Search for the cell housing the specified text and yield its (X, Y) center coordinate. 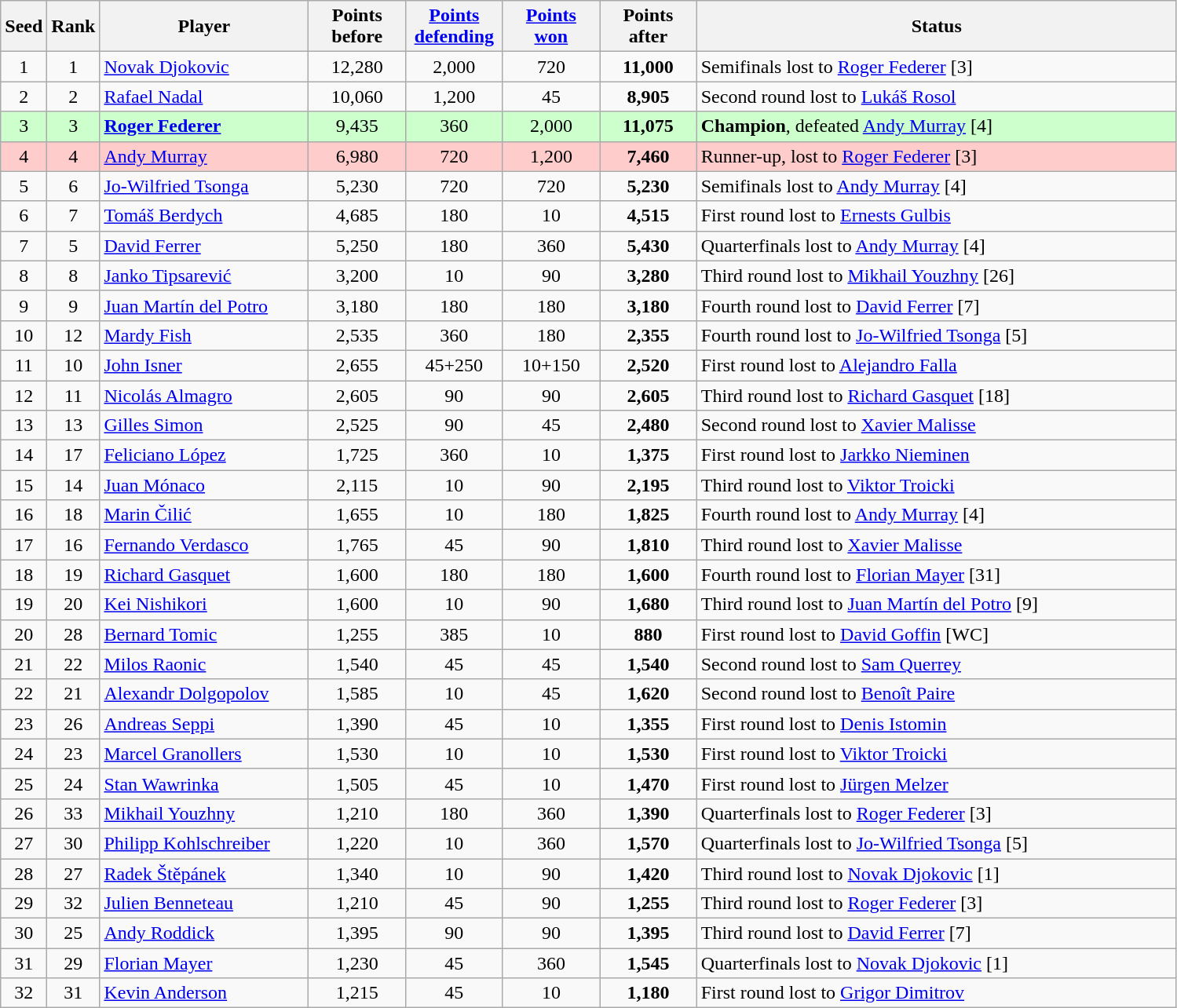
Points before (357, 27)
Second round lost to Xavier Malisse (936, 425)
1,215 (357, 993)
Richard Gasquet (204, 575)
1,340 (357, 874)
Bernard Tomic (204, 634)
7,460 (649, 156)
1,810 (649, 545)
1,620 (649, 694)
10,060 (357, 97)
Kei Nishikori (204, 604)
First round lost to Alejandro Falla (936, 365)
2,520 (649, 365)
33 (74, 813)
Novak Djokovic (204, 67)
David Ferrer (204, 246)
Fourth round lost to Florian Mayer [31] (936, 575)
11,075 (649, 126)
Runner-up, lost to Roger Federer [3] (936, 156)
Quarterfinals lost to Andy Murray [4] (936, 246)
Fourth round lost to David Ferrer [7] (936, 305)
Player (204, 27)
1,180 (649, 993)
1,765 (357, 545)
Gilles Simon (204, 425)
First round lost to Grigor Dimitrov (936, 993)
Quarterfinals lost to Novak Djokovic [1] (936, 963)
Third round lost to Viktor Troicki (936, 485)
Andreas Seppi (204, 724)
Feliciano López (204, 455)
Second round lost to Sam Querrey (936, 664)
Jo-Wilfried Tsonga (204, 186)
1,825 (649, 515)
Third round lost to Mikhail Youzhny [26] (936, 276)
9,435 (357, 126)
Quarterfinals lost to Roger Federer [3] (936, 813)
John Isner (204, 365)
Semifinals lost to Andy Murray [4] (936, 186)
Third round lost to David Ferrer [7] (936, 933)
880 (649, 634)
First round lost to Denis Istomin (936, 724)
4,685 (357, 216)
Philipp Kohlschreiber (204, 843)
Tomáš Berdych (204, 216)
Juan Martín del Potro (204, 305)
Points defending (455, 27)
Florian Mayer (204, 963)
1,725 (357, 455)
385 (455, 634)
2,195 (649, 485)
Points won (551, 27)
Mikhail Youzhny (204, 813)
First round lost to Ernests Gulbis (936, 216)
Third round lost to Richard Gasquet [18] (936, 395)
2,525 (357, 425)
Marcel Granollers (204, 754)
1,420 (649, 874)
1,570 (649, 843)
12,280 (357, 67)
2,115 (357, 485)
1,655 (357, 515)
Points after (649, 27)
2,535 (357, 335)
Milos Raonic (204, 664)
1,505 (357, 783)
Mardy Fish (204, 335)
Third round lost to Novak Djokovic [1] (936, 874)
5,250 (357, 246)
Radek Štěpánek (204, 874)
First round lost to Jürgen Melzer (936, 783)
10+150 (551, 365)
1,680 (649, 604)
Rank (74, 27)
1,470 (649, 783)
Semifinals lost to Roger Federer [3] (936, 67)
First round lost to Viktor Troicki (936, 754)
Third round lost to Roger Federer [3] (936, 904)
Third round lost to Juan Martín del Potro [9] (936, 604)
2,355 (649, 335)
Quarterfinals lost to Jo-Wilfried Tsonga [5] (936, 843)
Juan Mónaco (204, 485)
1,585 (357, 694)
1,375 (649, 455)
Stan Wawrinka (204, 783)
5,430 (649, 246)
11,000 (649, 67)
Second round lost to Lukáš Rosol (936, 97)
Fernando Verdasco (204, 545)
Champion, defeated Andy Murray [4] (936, 126)
Second round lost to Benoît Paire (936, 694)
Third round lost to Xavier Malisse (936, 545)
45+250 (455, 365)
Julien Benneteau (204, 904)
Fourth round lost to Jo-Wilfried Tsonga [5] (936, 335)
1,545 (649, 963)
2,655 (357, 365)
4,515 (649, 216)
Andy Roddick (204, 933)
15 (24, 485)
2,480 (649, 425)
Roger Federer (204, 126)
1,355 (649, 724)
8,905 (649, 97)
First round lost to Jarkko Nieminen (936, 455)
1,230 (357, 963)
Nicolás Almagro (204, 395)
Seed (24, 27)
Janko Tipsarević (204, 276)
First round lost to David Goffin [WC] (936, 634)
Status (936, 27)
Alexandr Dolgopolov (204, 694)
Andy Murray (204, 156)
Rafael Nadal (204, 97)
1,220 (357, 843)
Kevin Anderson (204, 993)
3,200 (357, 276)
Marin Čilić (204, 515)
6,980 (357, 156)
Fourth round lost to Andy Murray [4] (936, 515)
3,280 (649, 276)
